From the cell containing the given text, extract its center point as [x, y] coordinate. 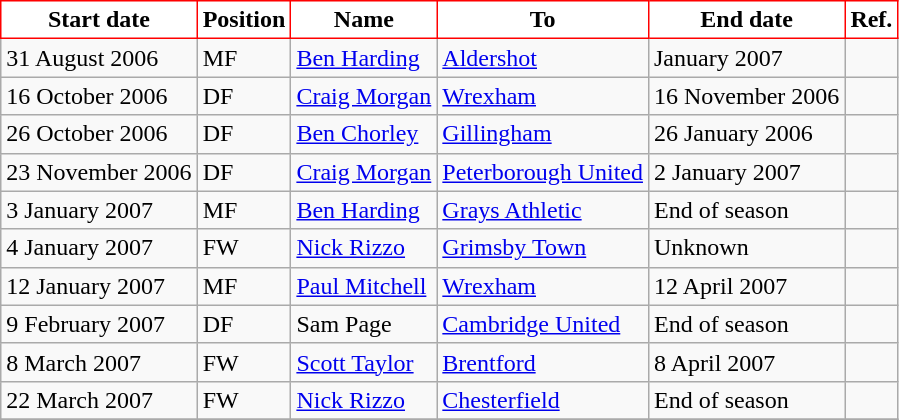
Peterborough United [543, 172]
Unknown [746, 248]
Scott Taylor [364, 362]
End date [746, 20]
Ben Chorley [364, 134]
Gillingham [543, 134]
January 2007 [746, 58]
Grays Athletic [543, 210]
8 April 2007 [746, 362]
23 November 2006 [99, 172]
Paul Mitchell [364, 286]
Start date [99, 20]
Ref. [872, 20]
9 February 2007 [99, 324]
31 August 2006 [99, 58]
Name [364, 20]
Grimsby Town [543, 248]
To [543, 20]
Brentford [543, 362]
2 January 2007 [746, 172]
4 January 2007 [99, 248]
Chesterfield [543, 400]
22 March 2007 [99, 400]
8 March 2007 [99, 362]
16 November 2006 [746, 96]
26 January 2006 [746, 134]
Aldershot [543, 58]
3 January 2007 [99, 210]
16 October 2006 [99, 96]
12 April 2007 [746, 286]
Sam Page [364, 324]
Cambridge United [543, 324]
12 January 2007 [99, 286]
Position [244, 20]
26 October 2006 [99, 134]
